Output the (X, Y) coordinate of the center of the cell containing the given text.  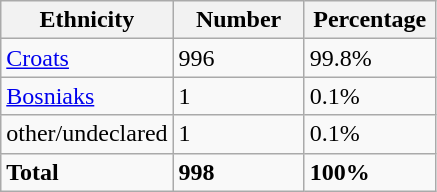
Ethnicity (87, 20)
100% (370, 172)
Total (87, 172)
998 (238, 172)
Percentage (370, 20)
996 (238, 58)
Croats (87, 58)
Number (238, 20)
other/undeclared (87, 134)
99.8% (370, 58)
Bosniaks (87, 96)
